Capture the cell that displays the provided text and extract its [X, Y] central coordinate. 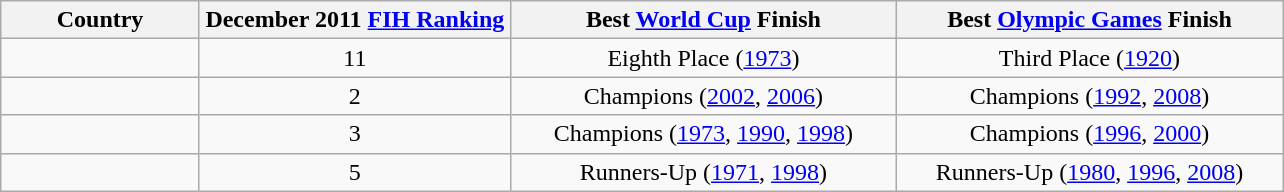
December 2011 FIH Ranking [354, 20]
5 [354, 172]
Runners-Up (1971, 1998) [703, 172]
Best Olympic Games Finish [1089, 20]
3 [354, 134]
Champions (1973, 1990, 1998) [703, 134]
Eighth Place (1973) [703, 58]
Champions (1992, 2008) [1089, 96]
Runners-Up (1980, 1996, 2008) [1089, 172]
11 [354, 58]
Champions (2002, 2006) [703, 96]
Champions (1996, 2000) [1089, 134]
2 [354, 96]
Best World Cup Finish [703, 20]
Country [100, 20]
Third Place (1920) [1089, 58]
